Return (x, y) of the center of cell containing provided text 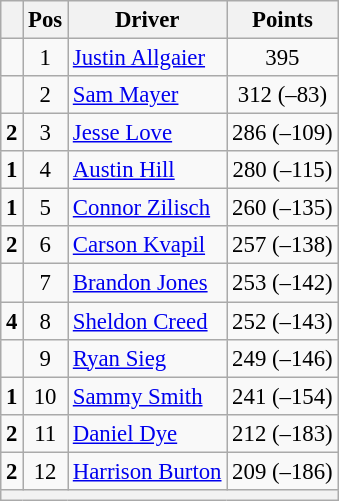
249 (–146) (282, 358)
Brandon Jones (148, 283)
312 (–83) (282, 95)
Daniel Dye (148, 433)
Connor Zilisch (148, 208)
Jesse Love (148, 133)
9 (46, 358)
Points (282, 20)
260 (–135) (282, 208)
Sam Mayer (148, 95)
395 (282, 58)
Ryan Sieg (148, 358)
12 (46, 471)
252 (–143) (282, 321)
7 (46, 283)
6 (46, 245)
Carson Kvapil (148, 245)
286 (–109) (282, 133)
257 (–138) (282, 245)
209 (–186) (282, 471)
253 (–142) (282, 283)
Sheldon Creed (148, 321)
11 (46, 433)
212 (–183) (282, 433)
241 (–154) (282, 396)
Harrison Burton (148, 471)
Justin Allgaier (148, 58)
8 (46, 321)
5 (46, 208)
3 (46, 133)
Pos (46, 20)
10 (46, 396)
Austin Hill (148, 170)
Sammy Smith (148, 396)
Driver (148, 20)
280 (–115) (282, 170)
